For the text-containing cell, return its midpoint in (X, Y) coordinate format. 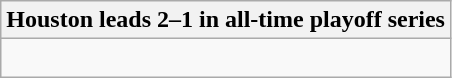
Houston leads 2–1 in all-time playoff series (226, 20)
